Capture the cell that displays the provided text and extract its [x, y] central coordinate. 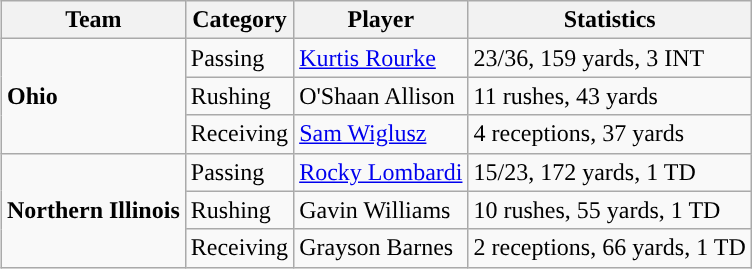
O'Shaan Allison [381, 96]
Grayson Barnes [381, 248]
Ohio [94, 96]
Team [94, 20]
15/23, 172 yards, 1 TD [610, 172]
23/36, 159 yards, 3 INT [610, 58]
Player [381, 20]
2 receptions, 66 yards, 1 TD [610, 248]
Kurtis Rourke [381, 58]
10 rushes, 55 yards, 1 TD [610, 210]
Rocky Lombardi [381, 172]
Gavin Williams [381, 210]
Category [239, 20]
Northern Illinois [94, 210]
Sam Wiglusz [381, 134]
11 rushes, 43 yards [610, 96]
Statistics [610, 20]
4 receptions, 37 yards [610, 134]
